For the text-containing cell, return its midpoint in (X, Y) coordinate format. 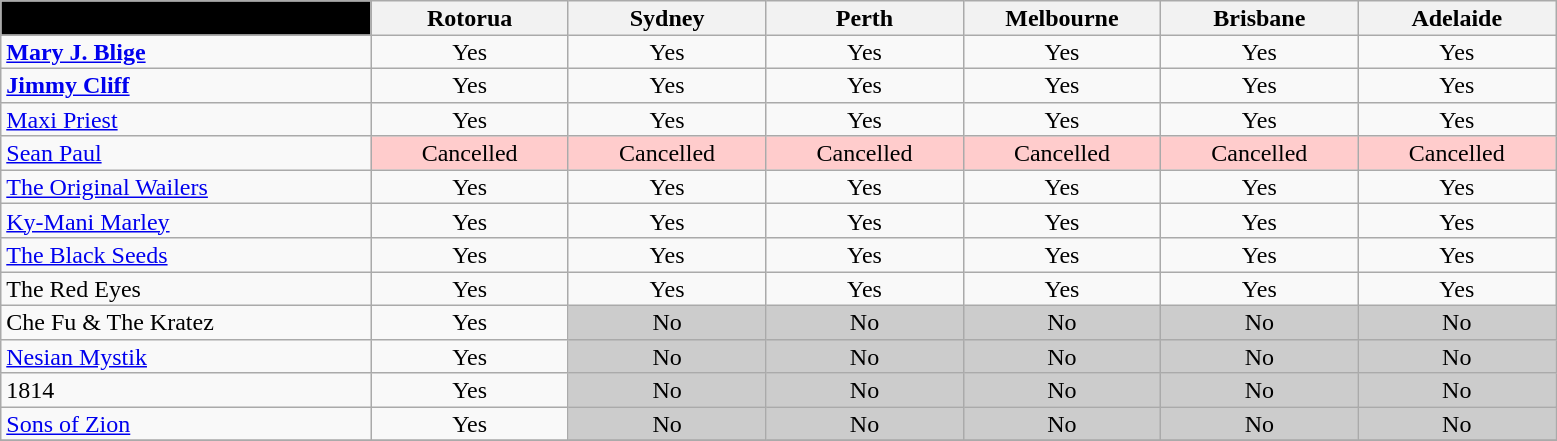
Mary J. Blige (186, 52)
Sean Paul (186, 153)
Sons of Zion (186, 424)
Perth (864, 18)
Jimmy Cliff (186, 85)
The Red Eyes (186, 289)
Melbourne (1062, 18)
Che Fu & The Kratez (186, 322)
Ky-Mani Marley (186, 221)
The Black Seeds (186, 255)
Rotorua (470, 18)
Adelaide (1456, 18)
Brisbane (1260, 18)
Sydney (666, 18)
The Original Wailers (186, 187)
Nesian Mystik (186, 356)
1814 (186, 390)
Maxi Priest (186, 119)
